Search for the cell housing the specified text and yield its (X, Y) center coordinate. 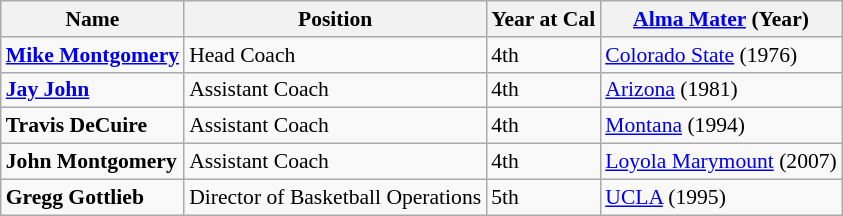
Director of Basketball Operations (335, 197)
Jay John (92, 90)
Name (92, 19)
Travis DeCuire (92, 126)
Arizona (1981) (721, 90)
Position (335, 19)
Montana (1994) (721, 126)
Alma Mater (Year) (721, 19)
UCLA (1995) (721, 197)
Head Coach (335, 55)
Loyola Marymount (2007) (721, 162)
Colorado State (1976) (721, 55)
Gregg Gottlieb (92, 197)
John Montgomery (92, 162)
Mike Montgomery (92, 55)
5th (543, 197)
Year at Cal (543, 19)
